Output the [x, y] coordinate of the center of the cell containing the given text.  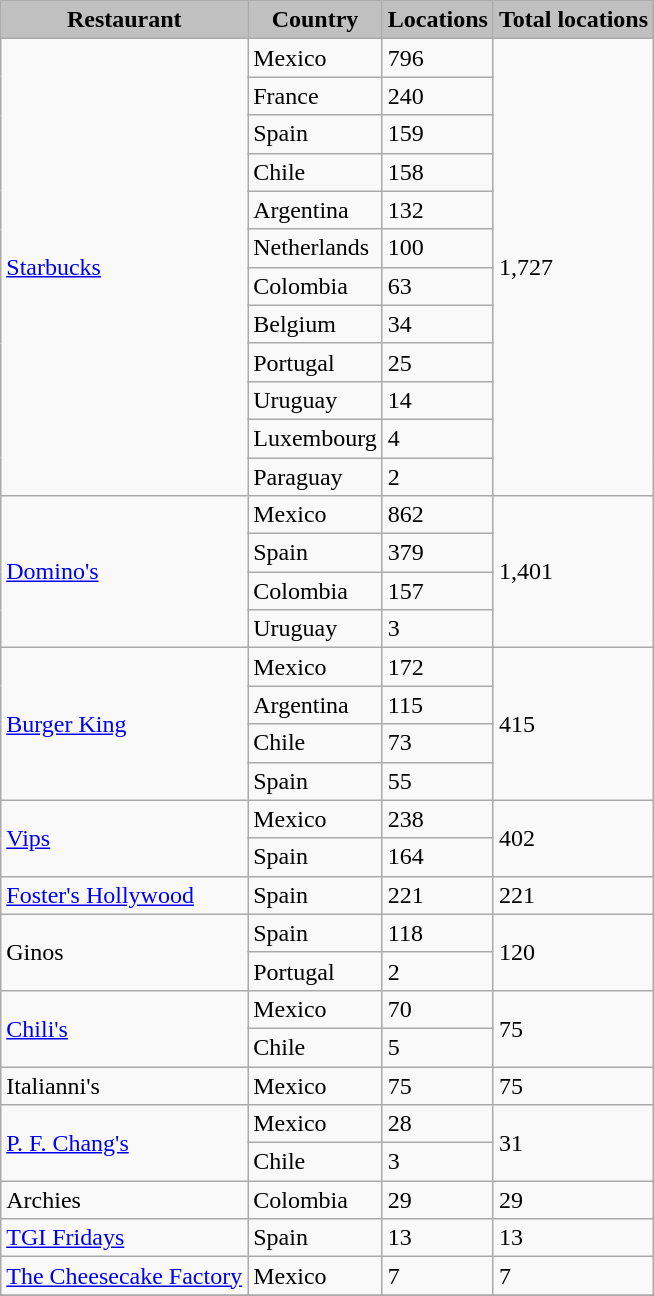
164 [438, 857]
Chili's [124, 1028]
415 [573, 724]
379 [438, 553]
73 [438, 743]
The Cheesecake Factory [124, 1276]
Starbucks [124, 268]
Country [316, 20]
28 [438, 1124]
France [316, 96]
402 [573, 838]
63 [438, 286]
5 [438, 1047]
172 [438, 667]
Total locations [573, 20]
Locations [438, 20]
Restaurant [124, 20]
Ginos [124, 952]
240 [438, 96]
70 [438, 1009]
100 [438, 248]
Foster's Hollywood [124, 895]
796 [438, 58]
157 [438, 591]
862 [438, 515]
4 [438, 438]
Domino's [124, 572]
238 [438, 819]
120 [573, 952]
Vips [124, 838]
TGI Fridays [124, 1238]
Archies [124, 1200]
Burger King [124, 724]
158 [438, 172]
1,727 [573, 268]
34 [438, 324]
1,401 [573, 572]
Belgium [316, 324]
25 [438, 362]
14 [438, 400]
Italianni's [124, 1085]
132 [438, 210]
Paraguay [316, 477]
55 [438, 781]
159 [438, 134]
115 [438, 705]
31 [573, 1143]
Netherlands [316, 248]
P. F. Chang's [124, 1143]
118 [438, 933]
Luxembourg [316, 438]
